Return [x, y] of the center of cell containing provided text 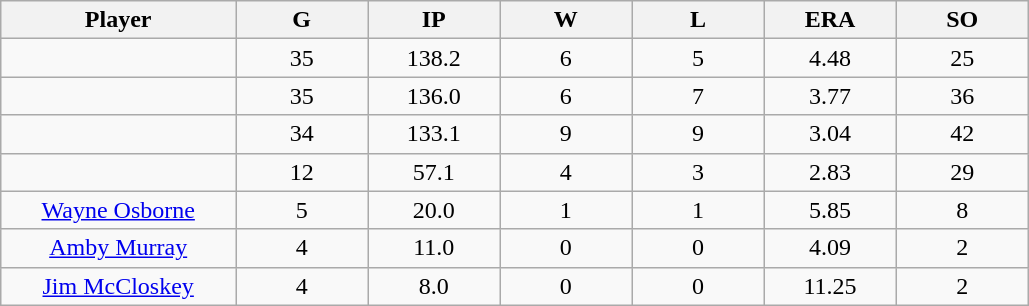
SO [962, 20]
3.04 [830, 134]
20.0 [434, 210]
ERA [830, 20]
36 [962, 96]
34 [302, 134]
4.09 [830, 248]
2.83 [830, 172]
138.2 [434, 58]
3.77 [830, 96]
25 [962, 58]
42 [962, 134]
133.1 [434, 134]
L [698, 20]
29 [962, 172]
IP [434, 20]
W [566, 20]
5.85 [830, 210]
136.0 [434, 96]
8 [962, 210]
G [302, 20]
Wayne Osborne [118, 210]
11.0 [434, 248]
12 [302, 172]
57.1 [434, 172]
7 [698, 96]
Player [118, 20]
11.25 [830, 286]
3 [698, 172]
Amby Murray [118, 248]
8.0 [434, 286]
Jim McCloskey [118, 286]
4.48 [830, 58]
